Output the [x, y] coordinate of the center of the cell containing the given text.  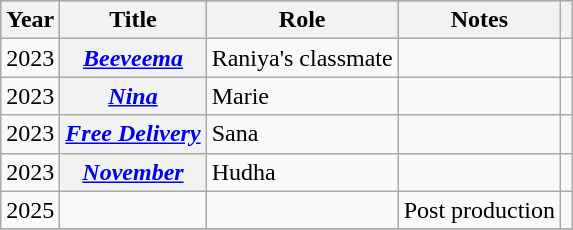
Marie [302, 96]
Beeveema [133, 58]
Role [302, 20]
Hudha [302, 172]
Notes [479, 20]
Sana [302, 134]
Year [30, 20]
Raniya's classmate [302, 58]
November [133, 172]
Title [133, 20]
Nina [133, 96]
Free Delivery [133, 134]
2025 [30, 210]
Post production [479, 210]
